Output the (x, y) coordinate of the center of the cell containing the given text.  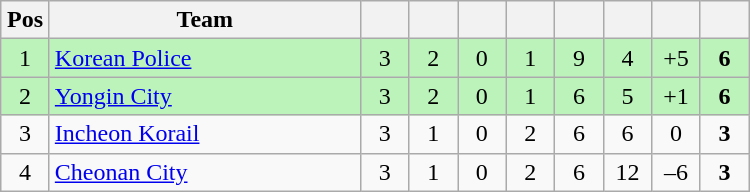
Cheonan City (204, 172)
Pos (26, 20)
Yongin City (204, 96)
+1 (676, 96)
9 (580, 58)
Incheon Korail (204, 134)
+5 (676, 58)
Korean Police (204, 58)
–6 (676, 172)
5 (628, 96)
Team (204, 20)
12 (628, 172)
